Identify which cell holds the provided text, then report its [x, y] central coordinate. 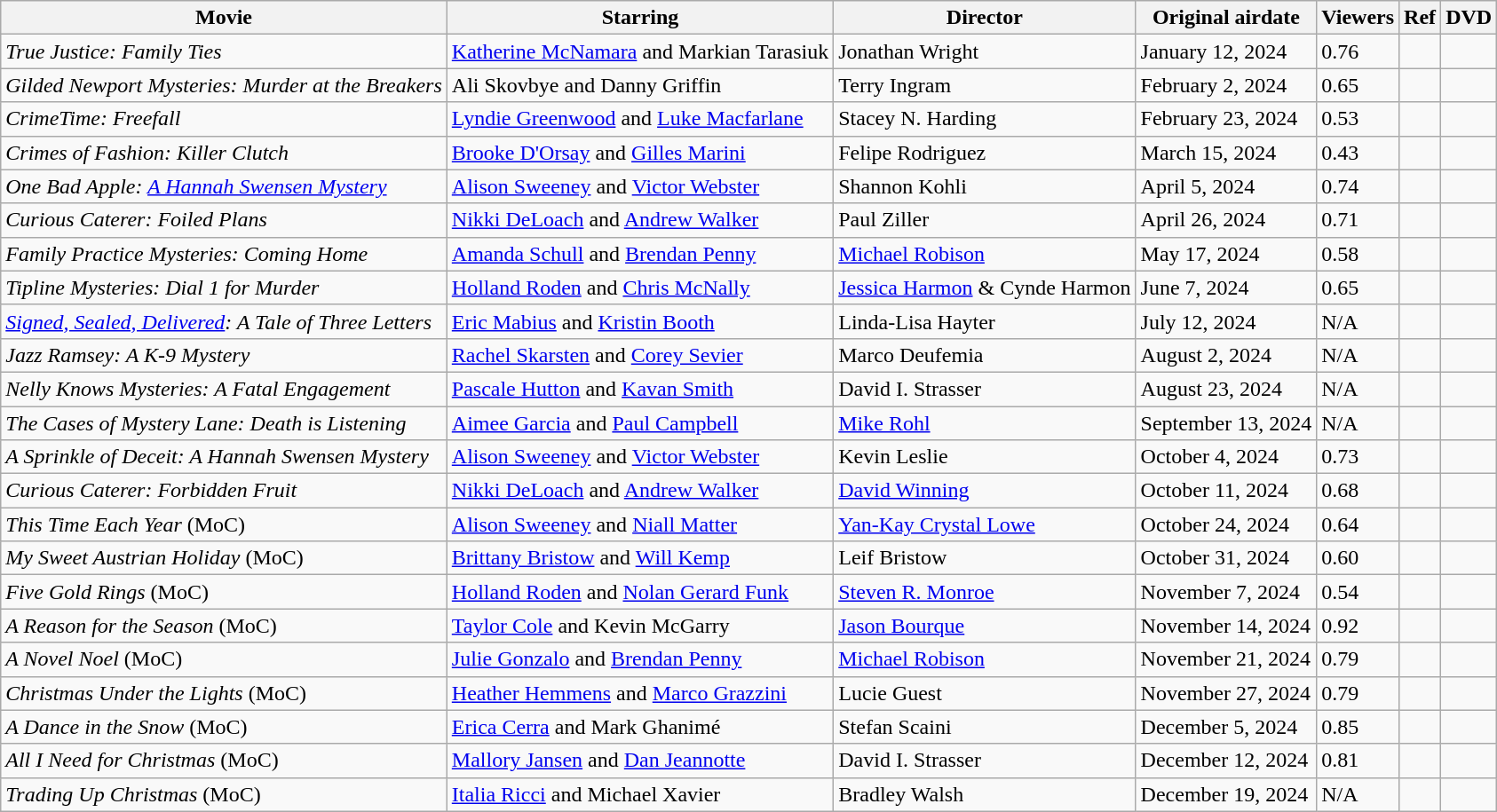
August 2, 2024 [1226, 355]
October 31, 2024 [1226, 558]
A Reason for the Season (MoC) [224, 626]
Marco Deufemia [985, 355]
October 11, 2024 [1226, 491]
Paul Ziller [985, 220]
Family Practice Mysteries: Coming Home [224, 254]
David Winning [985, 491]
Brittany Bristow and Will Kemp [639, 558]
True Justice: Family Ties [224, 51]
Leif Bristow [985, 558]
Gilded Newport Mysteries: Murder at the Breakers [224, 85]
Steven R. Monroe [985, 592]
February 2, 2024 [1226, 85]
Jonathan Wright [985, 51]
March 15, 2024 [1226, 153]
Nelly Knows Mysteries: A Fatal Engagement [224, 389]
Curious Caterer: Foiled Plans [224, 220]
Five Gold Rings (MoC) [224, 592]
Lucie Guest [985, 693]
0.53 [1358, 119]
Brooke D'Orsay and Gilles Marini [639, 153]
Erica Cerra and Mark Ghanimé [639, 727]
June 7, 2024 [1226, 288]
0.85 [1358, 727]
A Sprinkle of Deceit: A Hannah Swensen Mystery [224, 457]
0.81 [1358, 761]
Tipline Mysteries: Dial 1 for Murder [224, 288]
Jessica Harmon & Cynde Harmon [985, 288]
Holland Roden and Nolan Gerard Funk [639, 592]
Movie [224, 18]
My Sweet Austrian Holiday (MoC) [224, 558]
Jason Bourque [985, 626]
Curious Caterer: Forbidden Fruit [224, 491]
Holland Roden and Chris McNally [639, 288]
Bradley Walsh [985, 794]
Director [985, 18]
Katherine McNamara and Markian Tarasiuk [639, 51]
July 12, 2024 [1226, 321]
Yan-Kay Crystal Lowe [985, 524]
November 27, 2024 [1226, 693]
April 26, 2024 [1226, 220]
Heather Hemmens and Marco Grazzini [639, 693]
December 5, 2024 [1226, 727]
This Time Each Year (MoC) [224, 524]
A Dance in the Snow (MoC) [224, 727]
Stefan Scaini [985, 727]
Shannon Kohli [985, 186]
CrimeTime: Freefall [224, 119]
Amanda Schull and Brendan Penny [639, 254]
February 23, 2024 [1226, 119]
Taylor Cole and Kevin McGarry [639, 626]
0.54 [1358, 592]
0.68 [1358, 491]
Jazz Ramsey: A K-9 Mystery [224, 355]
April 5, 2024 [1226, 186]
0.76 [1358, 51]
0.71 [1358, 220]
Mike Rohl [985, 423]
0.60 [1358, 558]
A Novel Noel (MoC) [224, 659]
Christmas Under the Lights (MoC) [224, 693]
The Cases of Mystery Lane: Death is Listening [224, 423]
Starring [639, 18]
November 21, 2024 [1226, 659]
October 4, 2024 [1226, 457]
0.73 [1358, 457]
Ali Skovbye and Danny Griffin [639, 85]
0.92 [1358, 626]
Kevin Leslie [985, 457]
August 23, 2024 [1226, 389]
Original airdate [1226, 18]
October 24, 2024 [1226, 524]
All I Need for Christmas (MoC) [224, 761]
Eric Mabius and Kristin Booth [639, 321]
Mallory Jansen and Dan Jeannotte [639, 761]
November 7, 2024 [1226, 592]
Pascale Hutton and Kavan Smith [639, 389]
Felipe Rodriguez [985, 153]
Rachel Skarsten and Corey Sevier [639, 355]
Crimes of Fashion: Killer Clutch [224, 153]
0.74 [1358, 186]
One Bad Apple: A Hannah Swensen Mystery [224, 186]
September 13, 2024 [1226, 423]
November 14, 2024 [1226, 626]
0.43 [1358, 153]
Trading Up Christmas (MoC) [224, 794]
Ref [1421, 18]
Alison Sweeney and Niall Matter [639, 524]
Lyndie Greenwood and Luke Macfarlane [639, 119]
December 19, 2024 [1226, 794]
0.58 [1358, 254]
December 12, 2024 [1226, 761]
Viewers [1358, 18]
Terry Ingram [985, 85]
DVD [1469, 18]
Italia Ricci and Michael Xavier [639, 794]
January 12, 2024 [1226, 51]
Stacey N. Harding [985, 119]
May 17, 2024 [1226, 254]
Signed, Sealed, Delivered: A Tale of Three Letters [224, 321]
Linda-Lisa Hayter [985, 321]
0.64 [1358, 524]
Aimee Garcia and Paul Campbell [639, 423]
Julie Gonzalo and Brendan Penny [639, 659]
